Pinpoint the cell where the given text exists, returning its (x, y) midpoint coordinate. 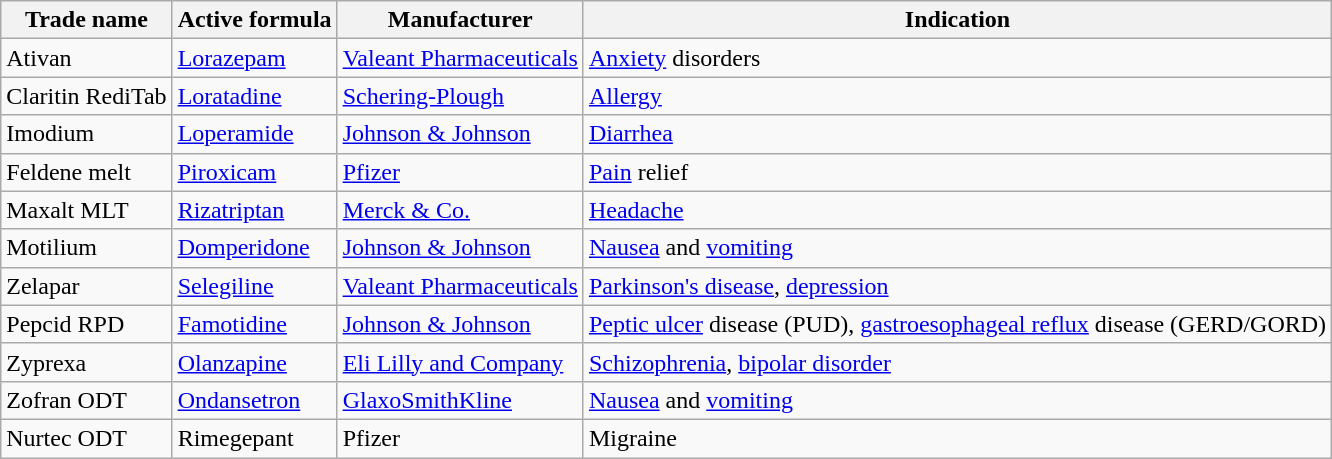
Lorazepam (254, 58)
Olanzapine (254, 362)
Domperidone (254, 248)
Merck & Co. (460, 210)
Claritin RediTab (86, 96)
Eli Lilly and Company (460, 362)
Ativan (86, 58)
Schering-Plough (460, 96)
Zyprexa (86, 362)
Indication (957, 20)
Zelapar (86, 286)
Pain relief (957, 172)
Imodium (86, 134)
Motilium (86, 248)
Selegiline (254, 286)
Zofran ODT (86, 400)
Maxalt MLT (86, 210)
Diarrhea (957, 134)
Peptic ulcer disease (PUD), gastroesophageal reflux disease (GERD/GORD) (957, 324)
Famotidine (254, 324)
Loperamide (254, 134)
Pepcid RPD (86, 324)
Nurtec ODT (86, 438)
Piroxicam (254, 172)
Loratadine (254, 96)
Feldene melt (86, 172)
Allergy (957, 96)
Migraine (957, 438)
Manufacturer (460, 20)
Rizatriptan (254, 210)
Trade name (86, 20)
Active formula (254, 20)
Anxiety disorders (957, 58)
GlaxoSmithKline (460, 400)
Schizophrenia, bipolar disorder (957, 362)
Rimegepant (254, 438)
Headache (957, 210)
Parkinson's disease, depression (957, 286)
Ondansetron (254, 400)
